Determine the (x, y) coordinate at the center of the cell enclosing the given text.  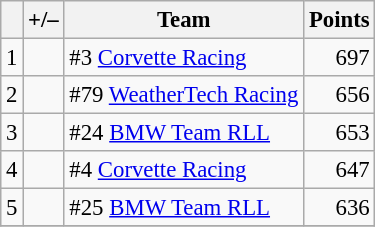
2 (12, 95)
647 (340, 170)
#24 BMW Team RLL (184, 133)
697 (340, 58)
#3 Corvette Racing (184, 58)
4 (12, 170)
+/– (44, 20)
Points (340, 20)
656 (340, 95)
636 (340, 208)
3 (12, 133)
1 (12, 58)
#25 BMW Team RLL (184, 208)
Team (184, 20)
653 (340, 133)
5 (12, 208)
#79 WeatherTech Racing (184, 95)
#4 Corvette Racing (184, 170)
